Provide the [x, y] coordinate of the cell's center where the given text is located.  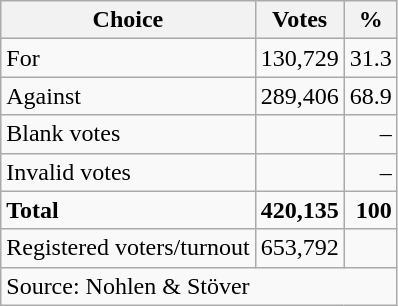
For [128, 58]
100 [370, 210]
31.3 [370, 58]
420,135 [300, 210]
Total [128, 210]
130,729 [300, 58]
Choice [128, 20]
Against [128, 96]
Votes [300, 20]
68.9 [370, 96]
% [370, 20]
289,406 [300, 96]
Blank votes [128, 134]
Source: Nohlen & Stöver [199, 286]
653,792 [300, 248]
Invalid votes [128, 172]
Registered voters/turnout [128, 248]
